Capture the cell that displays the provided text and extract its (x, y) central coordinate. 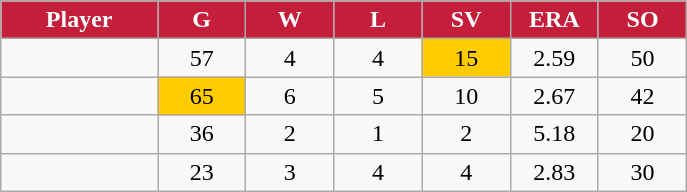
1 (378, 134)
65 (202, 96)
2.83 (554, 172)
15 (466, 58)
5 (378, 96)
20 (642, 134)
42 (642, 96)
30 (642, 172)
50 (642, 58)
G (202, 20)
SV (466, 20)
SO (642, 20)
5.18 (554, 134)
6 (290, 96)
3 (290, 172)
L (378, 20)
Player (80, 20)
2.59 (554, 58)
23 (202, 172)
10 (466, 96)
36 (202, 134)
57 (202, 58)
ERA (554, 20)
W (290, 20)
2.67 (554, 96)
